Find where the given text appears and provide that cell's center as [X, Y] coordinate. 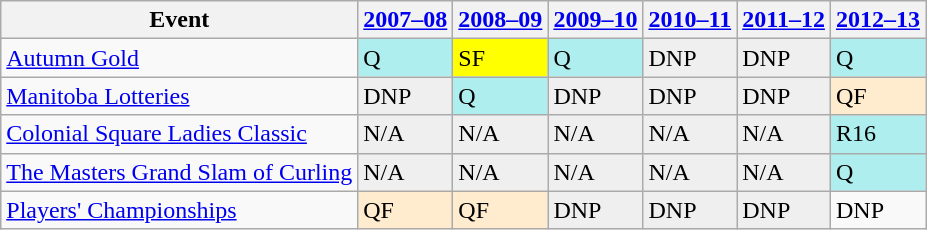
2009–10 [596, 20]
Event [180, 20]
2010–11 [690, 20]
2007–08 [406, 20]
Autumn Gold [180, 58]
Players' Championships [180, 210]
2011–12 [784, 20]
2012–13 [878, 20]
2008–09 [500, 20]
SF [500, 58]
The Masters Grand Slam of Curling [180, 172]
Manitoba Lotteries [180, 96]
Colonial Square Ladies Classic [180, 134]
R16 [878, 134]
